Output the (X, Y) coordinate of the center of the cell containing the given text.  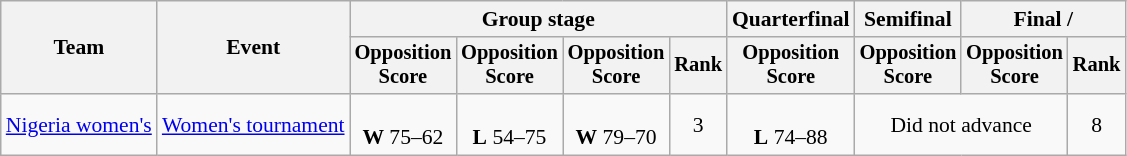
W 75–62 (404, 124)
W 79–70 (616, 124)
Group stage (538, 19)
L 74–88 (791, 124)
Did not advance (962, 124)
3 (698, 124)
Nigeria women's (79, 124)
L 54–75 (510, 124)
Semifinal (908, 19)
Team (79, 48)
Quarterfinal (791, 19)
Final / (1043, 19)
8 (1097, 124)
Women's tournament (254, 124)
Event (254, 48)
